Return [X, Y] of the center of cell containing provided text 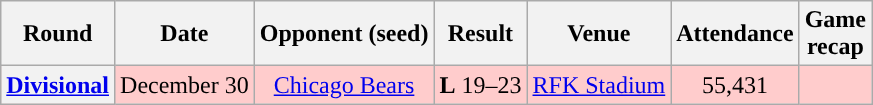
Gamerecap [835, 34]
Venue [599, 34]
55,431 [735, 85]
Date [185, 34]
Opponent (seed) [344, 34]
Divisional [58, 85]
Result [480, 34]
December 30 [185, 85]
Round [58, 34]
RFK Stadium [599, 85]
Attendance [735, 34]
Chicago Bears [344, 85]
L 19–23 [480, 85]
